Output the [X, Y] coordinate of the center of the cell containing the given text.  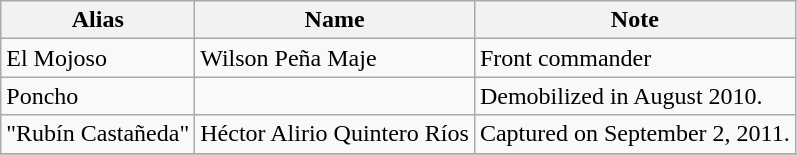
"Rubín Castañeda" [98, 134]
Héctor Alirio Quintero Ríos [335, 134]
Wilson Peña Maje [335, 58]
Note [634, 20]
Demobilized in August 2010. [634, 96]
Alias [98, 20]
Poncho [98, 96]
Name [335, 20]
El Mojoso [98, 58]
Captured on September 2, 2011. [634, 134]
Front commander [634, 58]
